Capture the cell that displays the provided text and extract its (x, y) central coordinate. 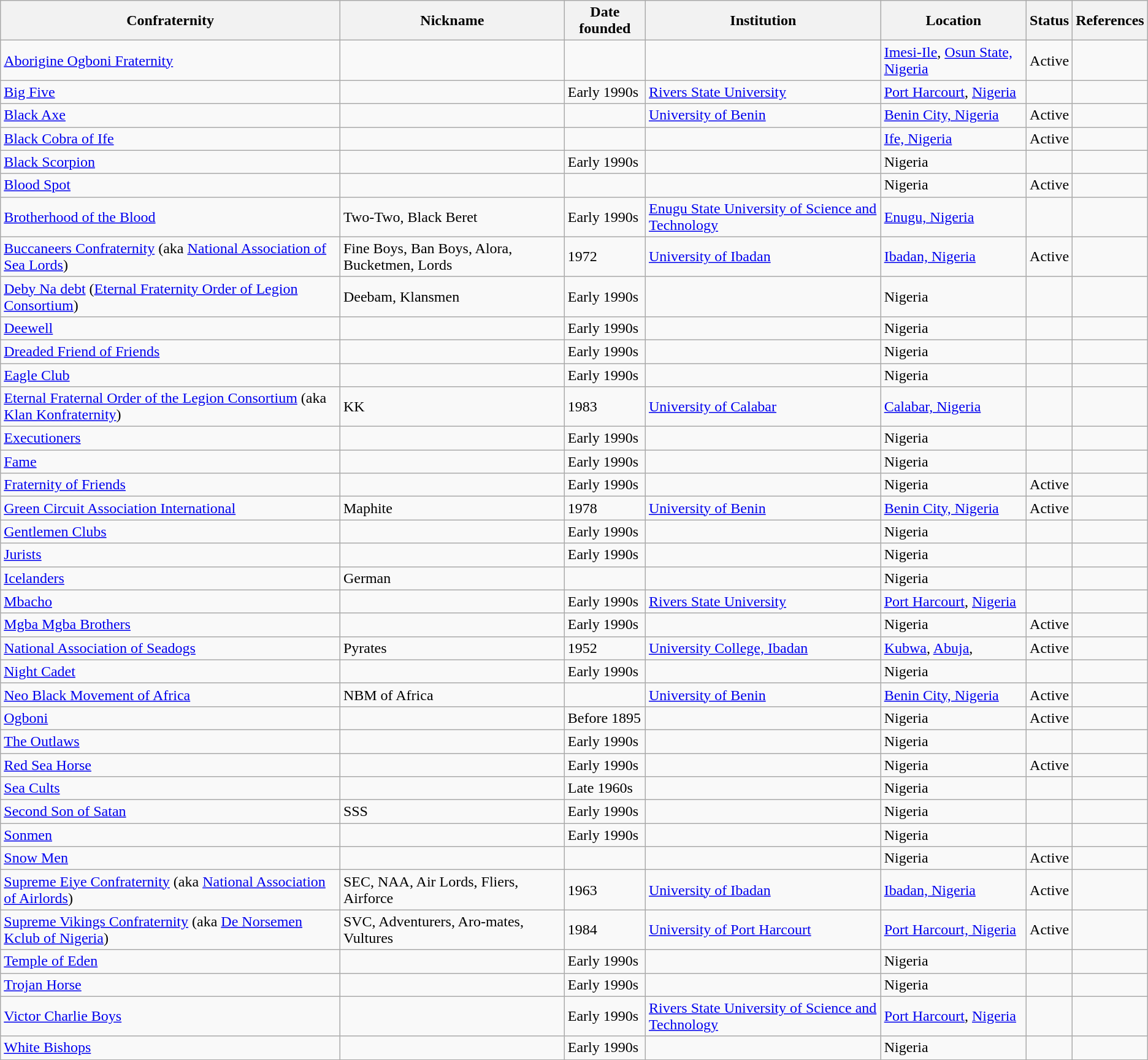
University College, Ibadan (763, 648)
Victor Charlie Boys (170, 1016)
Institution (763, 21)
Deebam, Klansmen (452, 297)
University of Port Harcourt (763, 929)
Brotherhood of the Blood (170, 217)
Rivers State University of Science and Technology (763, 1016)
Enugu State University of Science and Technology (763, 217)
Temple of Eden (170, 961)
NBM of Africa (452, 695)
Neo Black Movement of Africa (170, 695)
Kubwa, Abuja, (953, 648)
The Outlaws (170, 741)
National Association of Seadogs (170, 648)
Icelanders (170, 578)
Ife, Nigeria (953, 139)
Late 1960s (605, 788)
SVC, Adventurers, Aro-mates, Vultures (452, 929)
Fine Boys, Ban Boys, Alora, Bucketmen, Lords (452, 256)
University of Calabar (763, 407)
German (452, 578)
1984 (605, 929)
Before 1895 (605, 718)
White Bishops (170, 1048)
SEC, NAA, Air Lords, Fliers, Airforce (452, 890)
Deby Na debt (Eternal Fraternity Order of Legion Consortium) (170, 297)
1952 (605, 648)
Supreme Eiye Confraternity (aka National Association of Airlords) (170, 890)
Dreaded Friend of Friends (170, 351)
Black Cobra of Ife (170, 139)
Ogboni (170, 718)
Nickname (452, 21)
Date founded (605, 21)
Black Scorpion (170, 162)
Fame (170, 462)
1963 (605, 890)
Confraternity (170, 21)
KK (452, 407)
Aborigine Ogboni Fraternity (170, 60)
Second Son of Satan (170, 812)
Black Axe (170, 115)
Eternal Fraternal Order of the Legion Consortium (aka Klan Konfraternity) (170, 407)
Green Circuit Association International (170, 508)
Red Sea Horse (170, 764)
Imesi-Ile, Osun State, Nigeria (953, 60)
Executioners (170, 438)
Two-Two, Black Beret (452, 217)
References (1110, 21)
Blood Spot (170, 185)
Mbacho (170, 601)
Enugu, Nigeria (953, 217)
Snow Men (170, 858)
Fraternity of Friends (170, 485)
Jurists (170, 555)
Big Five (170, 92)
SSS (452, 812)
Mgba Mgba Brothers (170, 625)
Eagle Club (170, 375)
Calabar, Nigeria (953, 407)
Buccaneers Confraternity (aka National Association of Sea Lords) (170, 256)
Pyrates (452, 648)
Gentlemen Clubs (170, 532)
Deewell (170, 328)
Supreme Vikings Confraternity (aka De Norsemen Kclub of Nigeria) (170, 929)
Night Cadet (170, 671)
1972 (605, 256)
Trojan Horse (170, 985)
Maphite (452, 508)
1983 (605, 407)
Location (953, 21)
Sonmen (170, 835)
Status (1050, 21)
1978 (605, 508)
Sea Cults (170, 788)
